Capture the cell that displays the provided text and extract its [X, Y] central coordinate. 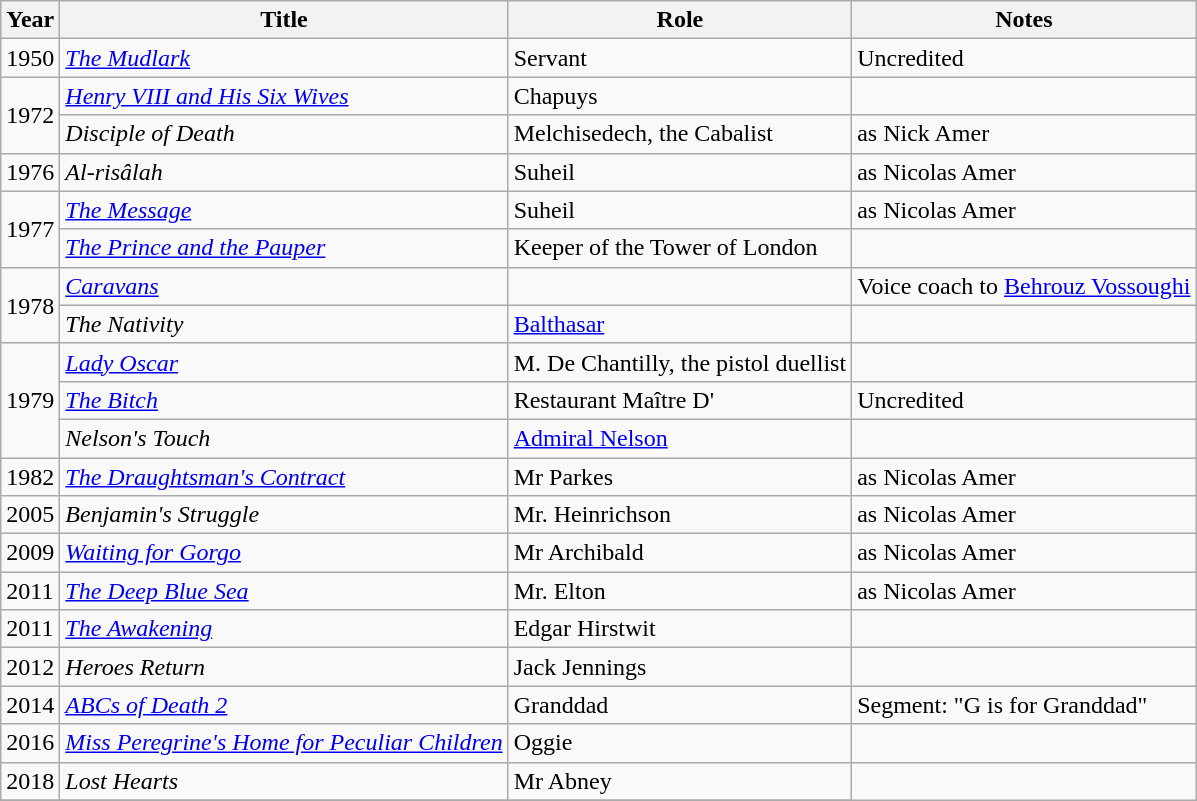
The Bitch [284, 400]
Servant [680, 58]
1972 [30, 115]
Heroes Return [284, 667]
Year [30, 20]
1977 [30, 229]
The Mudlark [284, 58]
Disciple of Death [284, 134]
Restaurant Maître D' [680, 400]
Melchisedech, the Cabalist [680, 134]
2012 [30, 667]
Mr. Heinrichson [680, 515]
Al-risâlah [284, 172]
Henry VIII and His Six Wives [284, 96]
Oggie [680, 743]
Miss Peregrine's Home for Peculiar Children [284, 743]
The Message [284, 210]
Mr Archibald [680, 553]
Edgar Hirstwit [680, 629]
Lost Hearts [284, 781]
Admiral Nelson [680, 438]
1950 [30, 58]
Mr. Elton [680, 591]
Role [680, 20]
Segment: "G is for Granddad" [1024, 705]
2009 [30, 553]
The Prince and the Pauper [284, 248]
2018 [30, 781]
1978 [30, 305]
Mr Abney [680, 781]
Chapuys [680, 96]
as Nick Amer [1024, 134]
Granddad [680, 705]
The Deep Blue Sea [284, 591]
Keeper of the Tower of London [680, 248]
The Draughtsman's Contract [284, 477]
Caravans [284, 286]
1979 [30, 400]
The Awakening [284, 629]
Title [284, 20]
Nelson's Touch [284, 438]
ABCs of Death 2 [284, 705]
The Nativity [284, 324]
Notes [1024, 20]
1982 [30, 477]
Benjamin's Struggle [284, 515]
2016 [30, 743]
Mr Parkes [680, 477]
Lady Oscar [284, 362]
2014 [30, 705]
1976 [30, 172]
2005 [30, 515]
Waiting for Gorgo [284, 553]
Voice coach to Behrouz Vossoughi [1024, 286]
Jack Jennings [680, 667]
Balthasar [680, 324]
M. De Chantilly, the pistol duellist [680, 362]
